Find where the given text appears and provide that cell's center as (x, y) coordinate. 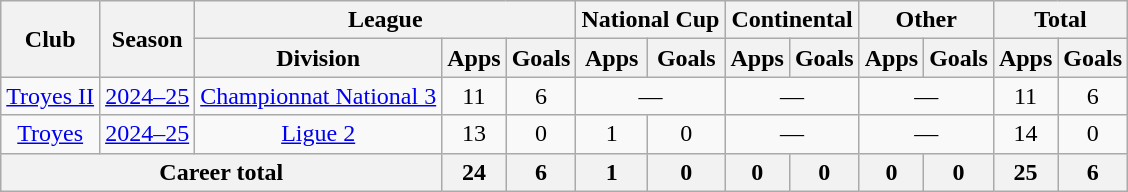
Troyes (50, 134)
Total (1060, 20)
Division (318, 58)
Other (926, 20)
Career total (222, 172)
Season (148, 39)
League (386, 20)
Championnat National 3 (318, 96)
24 (474, 172)
Ligue 2 (318, 134)
Troyes II (50, 96)
Club (50, 39)
Continental (792, 20)
25 (1025, 172)
13 (474, 134)
National Cup (650, 20)
14 (1025, 134)
